Output the (x, y) coordinate of the center of the cell containing the given text.  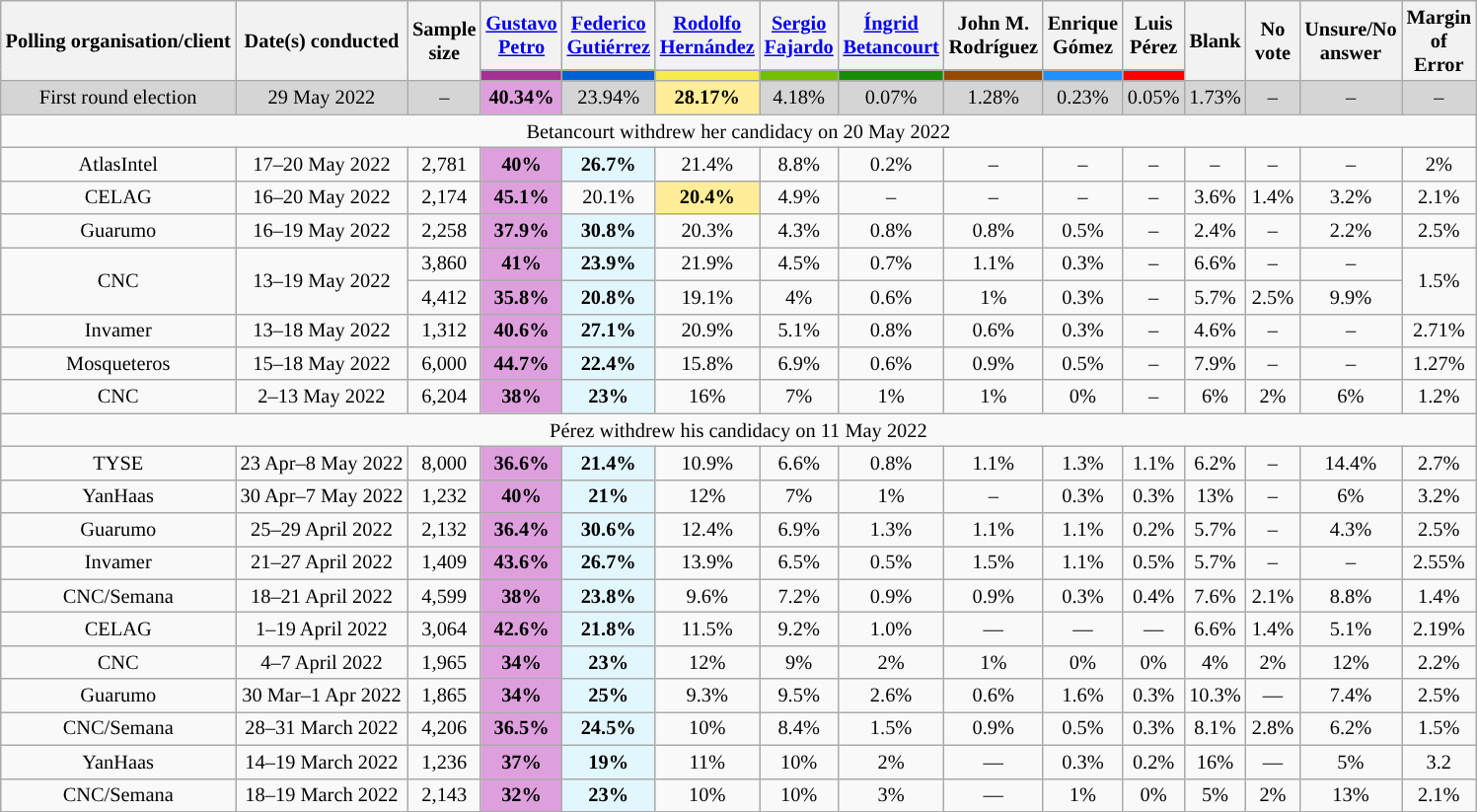
6,204 (444, 397)
43.6% (521, 562)
13–19 May 2022 (322, 280)
Rodolfo Hernández (707, 35)
17–20 May 2022 (322, 164)
28–31 March 2022 (322, 728)
30.6% (609, 530)
2,174 (444, 197)
3.2 (1439, 762)
13–18 May 2022 (322, 331)
3,064 (444, 628)
3,860 (444, 263)
7.6% (1215, 596)
32% (521, 795)
9.3% (707, 696)
Unsure/No answer (1350, 40)
29 May 2022 (322, 98)
1.6% (1083, 696)
18–21 April 2022 (322, 596)
20.8% (609, 297)
1,236 (444, 762)
2.4% (1215, 231)
18–19 March 2022 (322, 795)
10.9% (707, 463)
16–20 May 2022 (322, 197)
20.9% (707, 331)
2,132 (444, 530)
41% (521, 263)
1.2% (1439, 397)
0.7% (892, 263)
9.2% (799, 628)
1,232 (444, 496)
1,965 (444, 662)
4.5% (799, 263)
10.3% (1215, 696)
36.4% (521, 530)
19.1% (707, 297)
37.9% (521, 231)
2.55% (1439, 562)
Date(s) conducted (322, 40)
Mosqueteros (118, 363)
3% (892, 795)
2.8% (1273, 728)
36.5% (521, 728)
30.8% (609, 231)
25–29 April 2022 (322, 530)
3.6% (1215, 197)
6.5% (799, 562)
11.5% (707, 628)
0.4% (1153, 596)
21.8% (609, 628)
1.27% (1439, 363)
1–19 April 2022 (322, 628)
No vote (1273, 40)
37% (521, 762)
2.7% (1439, 463)
20.1% (609, 197)
40.34% (521, 98)
11% (707, 762)
2,143 (444, 795)
Luis Pérez (1153, 35)
14.4% (1350, 463)
1,409 (444, 562)
20.3% (707, 231)
Federico Gutiérrez (609, 35)
1,312 (444, 331)
Margin of Error (1439, 40)
AtlasIntel (118, 164)
28.17% (707, 98)
6,000 (444, 363)
First round election (118, 98)
1.28% (994, 98)
21% (609, 496)
Blank (1215, 40)
21–27 April 2022 (322, 562)
Polling organisation/client (118, 40)
9.9% (1350, 297)
36.6% (521, 463)
15.8% (707, 363)
Pérez withdrew his candidacy on 11 May 2022 (738, 430)
4–7 April 2022 (322, 662)
9.6% (707, 596)
8.4% (799, 728)
0.07% (892, 98)
42.6% (521, 628)
1.73% (1215, 98)
4.18% (799, 98)
8,000 (444, 463)
2–13 May 2022 (322, 397)
35.8% (521, 297)
23.8% (609, 596)
4,412 (444, 297)
27.1% (609, 331)
TYSE (118, 463)
Gustavo Petro (521, 35)
40.6% (521, 331)
7.9% (1215, 363)
Íngrid Betancourt (892, 35)
Enrique Gómez (1083, 35)
22.4% (609, 363)
Samplesize (444, 40)
4.9% (799, 197)
14–19 March 2022 (322, 762)
2.19% (1439, 628)
9.5% (799, 696)
23.94% (609, 98)
30 Mar–1 Apr 2022 (322, 696)
1.0% (892, 628)
23.9% (609, 263)
7.2% (799, 596)
30 Apr–7 May 2022 (322, 496)
4,599 (444, 596)
24.5% (609, 728)
2.71% (1439, 331)
9% (799, 662)
21.9% (707, 263)
45.1% (521, 197)
4,206 (444, 728)
25% (609, 696)
2,781 (444, 164)
Sergio Fajardo (799, 35)
13.9% (707, 562)
0.23% (1083, 98)
16–19 May 2022 (322, 231)
15–18 May 2022 (322, 363)
44.7% (521, 363)
2.6% (892, 696)
0.05% (1153, 98)
2,258 (444, 231)
19% (609, 762)
23 Apr–8 May 2022 (322, 463)
4.6% (1215, 331)
7.4% (1350, 696)
8.1% (1215, 728)
12.4% (707, 530)
Betancourt withdrew her candidacy on 20 May 2022 (738, 131)
1,865 (444, 696)
John M. Rodríguez (994, 35)
20.4% (707, 197)
